From the cell containing the given text, extract its center point as (X, Y) coordinate. 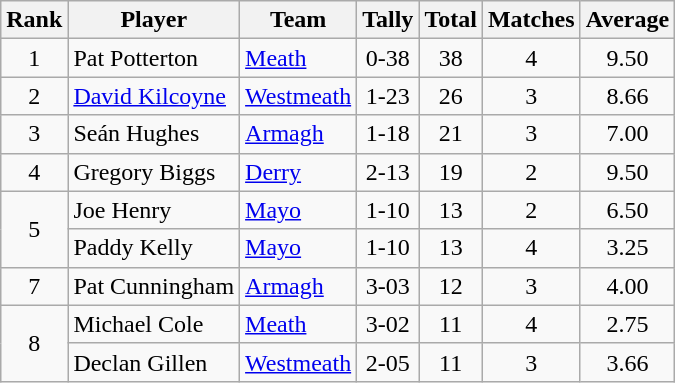
0-38 (388, 58)
Player (154, 20)
Michael Cole (154, 324)
Matches (531, 20)
8.66 (628, 96)
38 (451, 58)
3-02 (388, 324)
Rank (34, 20)
2-13 (388, 172)
7 (34, 286)
Team (298, 20)
Tally (388, 20)
Average (628, 20)
2.75 (628, 324)
3-03 (388, 286)
Derry (298, 172)
Pat Cunningham (154, 286)
12 (451, 286)
7.00 (628, 134)
David Kilcoyne (154, 96)
3.66 (628, 362)
26 (451, 96)
1-18 (388, 134)
6.50 (628, 210)
8 (34, 343)
Gregory Biggs (154, 172)
Pat Potterton (154, 58)
1-23 (388, 96)
Joe Henry (154, 210)
Seán Hughes (154, 134)
19 (451, 172)
4.00 (628, 286)
2-05 (388, 362)
Paddy Kelly (154, 248)
1 (34, 58)
21 (451, 134)
Total (451, 20)
3.25 (628, 248)
Declan Gillen (154, 362)
5 (34, 229)
